Extract the [X, Y] coordinate from the center of the cell holding the provided text.  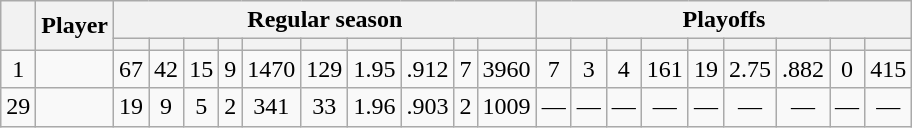
1009 [506, 107]
3960 [506, 69]
33 [324, 107]
15 [202, 69]
.882 [804, 69]
1 [18, 69]
29 [18, 107]
2.75 [750, 69]
1470 [272, 69]
Player [75, 26]
129 [324, 69]
3 [588, 69]
0 [848, 69]
161 [664, 69]
Playoffs [724, 20]
341 [272, 107]
67 [132, 69]
.903 [428, 107]
4 [624, 69]
.912 [428, 69]
Regular season [326, 20]
42 [166, 69]
1.95 [374, 69]
1.96 [374, 107]
5 [202, 107]
415 [888, 69]
